From the cell containing the given text, extract its center point as [x, y] coordinate. 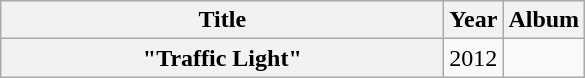
2012 [474, 58]
Album [544, 20]
Year [474, 20]
Title [222, 20]
"Traffic Light" [222, 58]
